From the cell containing the given text, extract its center point as (X, Y) coordinate. 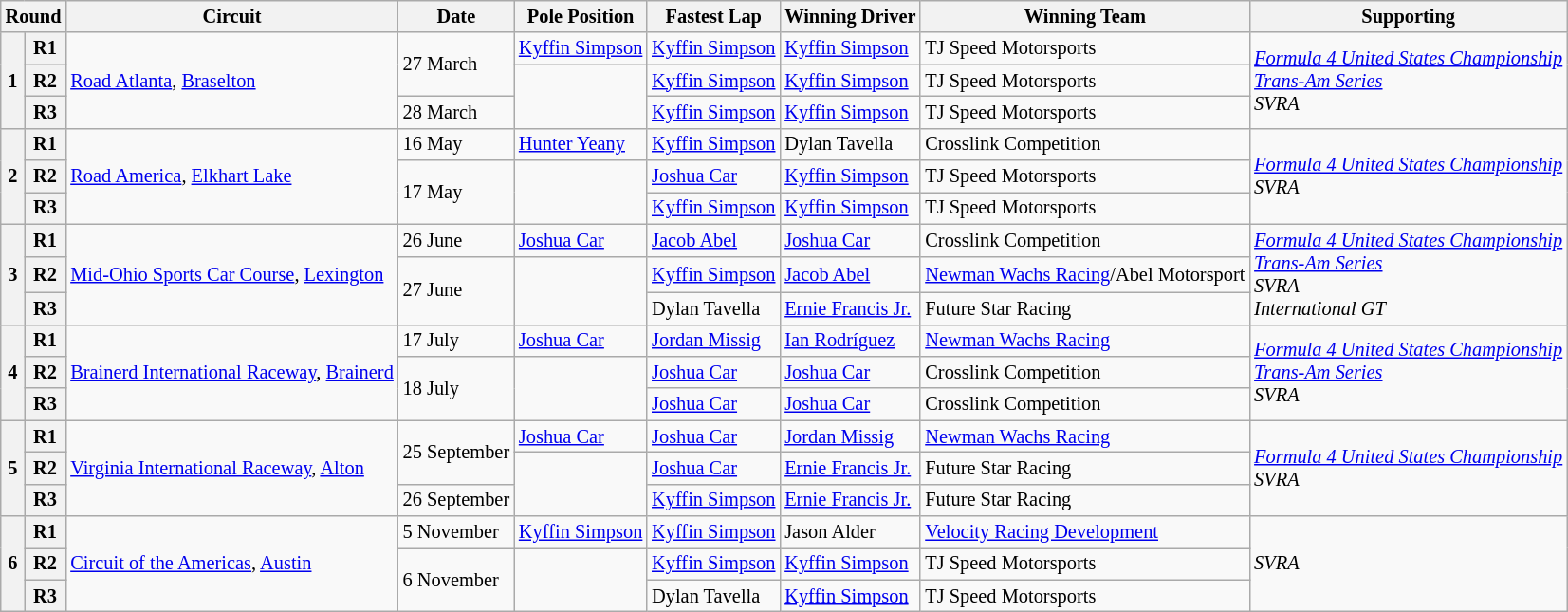
Round (34, 16)
Formula 4 United States ChampionshipTrans-Am SeriesSVRAInternational GT (1408, 274)
Newman Wachs Racing/Abel Motorsport (1085, 274)
26 June (456, 240)
27 March (456, 65)
28 March (456, 112)
Circuit of the Americas, Austin (231, 564)
Circuit (231, 16)
18 July (456, 387)
Jason Alder (850, 532)
Ian Rodríguez (850, 341)
27 June (456, 290)
Winning Driver (850, 16)
5 November (456, 532)
16 May (456, 144)
Hunter Yeany (581, 144)
25 September (456, 452)
Velocity Racing Development (1085, 532)
Virginia International Raceway, Alton (231, 469)
Mid-Ohio Sports Car Course, Lexington (231, 274)
Date (456, 16)
1 (13, 80)
Road America, Elkhart Lake (231, 176)
17 July (456, 341)
5 (13, 469)
Brainerd International Raceway, Brainerd (231, 372)
2 (13, 176)
26 September (456, 500)
6 (13, 564)
Road Atlanta, Braselton (231, 80)
SVRA (1408, 564)
4 (13, 372)
3 (13, 274)
6 November (456, 579)
Fastest Lap (713, 16)
17 May (456, 192)
Pole Position (581, 16)
Winning Team (1085, 16)
Supporting (1408, 16)
